Determine the [x, y] coordinate at the center of the cell enclosing the given text.  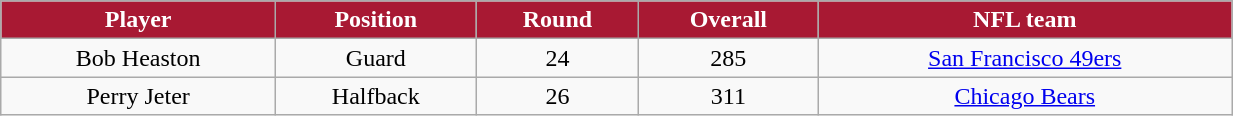
Position [376, 20]
Player [138, 20]
Round [558, 20]
San Francisco 49ers [1025, 58]
NFL team [1025, 20]
285 [728, 58]
311 [728, 96]
24 [558, 58]
Guard [376, 58]
Bob Heaston [138, 58]
Chicago Bears [1025, 96]
Perry Jeter [138, 96]
Overall [728, 20]
Halfback [376, 96]
26 [558, 96]
